For the text-containing cell, return its midpoint in (X, Y) coordinate format. 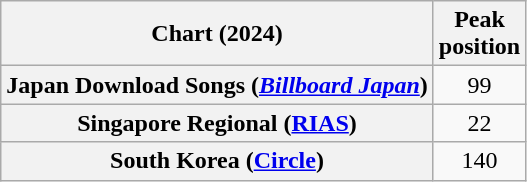
99 (479, 85)
South Korea (Circle) (218, 161)
Japan Download Songs (Billboard Japan) (218, 85)
140 (479, 161)
Peakposition (479, 34)
22 (479, 123)
Singapore Regional (RIAS) (218, 123)
Chart (2024) (218, 34)
